Locate the cell with the specified text and output its [X, Y] center coordinate. 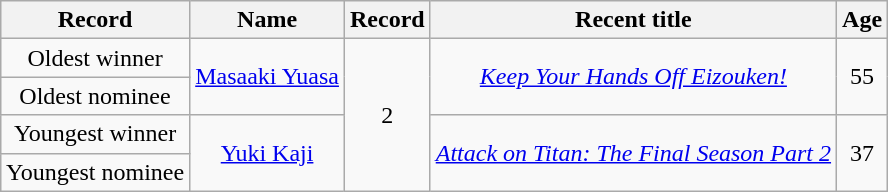
Keep Your Hands Off Eizouken! [633, 77]
Oldest winner [94, 58]
Age [862, 20]
2 [387, 115]
Name [268, 20]
Oldest nominee [94, 96]
55 [862, 77]
Yuki Kaji [268, 153]
Recent title [633, 20]
Attack on Titan: The Final Season Part 2 [633, 153]
37 [862, 153]
Youngest nominee [94, 172]
Masaaki Yuasa [268, 77]
Youngest winner [94, 134]
